For the text-containing cell, return its midpoint in [x, y] coordinate format. 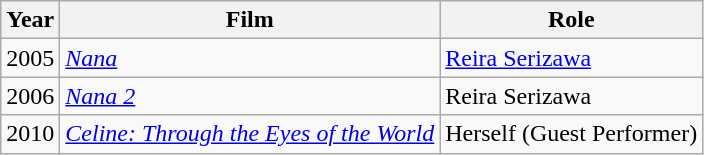
2010 [30, 134]
Celine: Through the Eyes of the World [250, 134]
Nana 2 [250, 96]
2006 [30, 96]
Year [30, 20]
Herself (Guest Performer) [572, 134]
Film [250, 20]
Nana [250, 58]
Role [572, 20]
2005 [30, 58]
